Identify which cell holds the provided text, then report its [x, y] central coordinate. 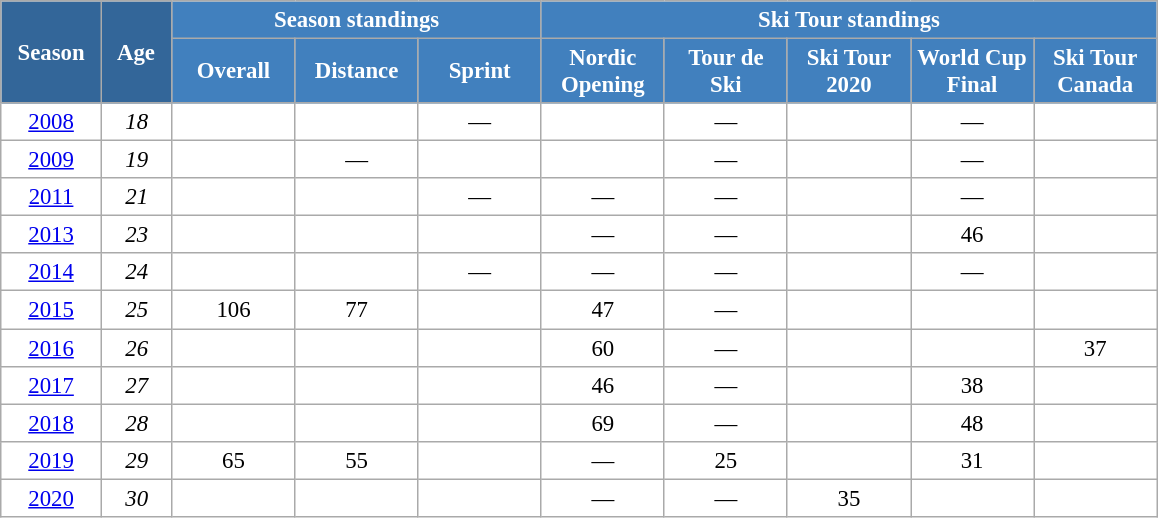
2016 [52, 348]
29 [136, 460]
35 [848, 498]
2013 [52, 235]
47 [602, 310]
2011 [52, 197]
19 [136, 160]
Season standings [356, 20]
31 [972, 460]
55 [356, 460]
Overall [234, 72]
27 [136, 385]
Ski TourCanada [1096, 72]
60 [602, 348]
77 [356, 310]
65 [234, 460]
World CupFinal [972, 72]
38 [972, 385]
106 [234, 310]
Sprint [480, 72]
18 [136, 122]
37 [1096, 348]
21 [136, 197]
Tour deSki [726, 72]
69 [602, 423]
26 [136, 348]
2014 [52, 273]
2019 [52, 460]
Ski Tour2020 [848, 72]
23 [136, 235]
24 [136, 273]
2020 [52, 498]
2017 [52, 385]
2008 [52, 122]
28 [136, 423]
2015 [52, 310]
48 [972, 423]
2018 [52, 423]
NordicOpening [602, 72]
Ski Tour standings [848, 20]
Age [136, 52]
30 [136, 498]
Season [52, 52]
2009 [52, 160]
Distance [356, 72]
